Capture the cell that displays the provided text and extract its (X, Y) central coordinate. 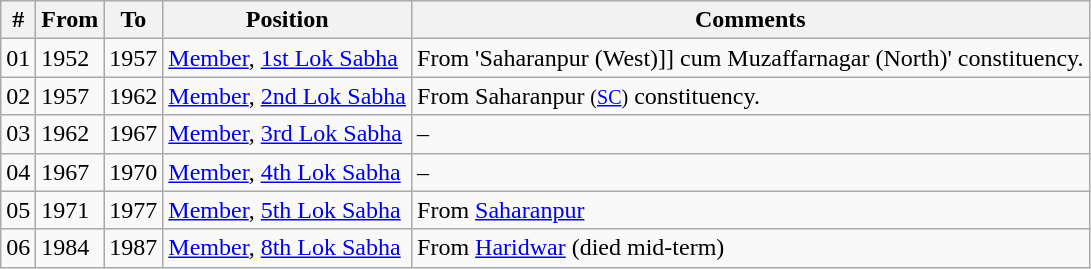
Member, 2nd Lok Sabha (288, 96)
06 (18, 248)
05 (18, 210)
Member, 4th Lok Sabha (288, 172)
1984 (70, 248)
02 (18, 96)
From (70, 20)
1987 (134, 248)
1971 (70, 210)
Member, 8th Lok Sabha (288, 248)
# (18, 20)
1952 (70, 58)
1970 (134, 172)
To (134, 20)
Member, 5th Lok Sabha (288, 210)
1977 (134, 210)
From Saharanpur (SC) constituency. (751, 96)
Member, 1st Lok Sabha (288, 58)
03 (18, 134)
Member, 3rd Lok Sabha (288, 134)
From Haridwar (died mid-term) (751, 248)
04 (18, 172)
01 (18, 58)
From Saharanpur (751, 210)
From 'Saharanpur (West)]] cum Muzaffarnagar (North)' constituency. (751, 58)
Position (288, 20)
Comments (751, 20)
